For the text-containing cell, return its midpoint in (x, y) coordinate format. 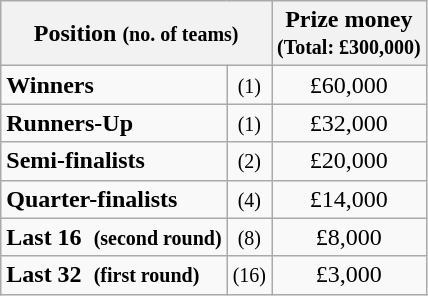
£14,000 (350, 199)
Quarter-finalists (114, 199)
Position (no. of teams) (136, 34)
£32,000 (350, 123)
(16) (249, 275)
£20,000 (350, 161)
(2) (249, 161)
£60,000 (350, 85)
Semi-finalists (114, 161)
Last 32 (first round) (114, 275)
Prize money(Total: £300,000) (350, 34)
Winners (114, 85)
£8,000 (350, 237)
Runners-Up (114, 123)
£3,000 (350, 275)
(4) (249, 199)
Last 16 (second round) (114, 237)
(8) (249, 237)
